Identify which cell holds the provided text, then report its (X, Y) central coordinate. 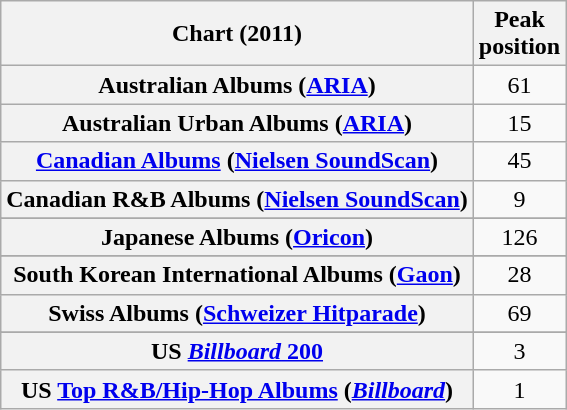
Australian Albums (ARIA) (238, 85)
Canadian R&B Albums (Nielsen SoundScan) (238, 199)
Chart (2011) (238, 34)
Australian Urban Albums (ARIA) (238, 123)
Peak position (519, 34)
126 (519, 237)
1 (519, 389)
Swiss Albums (Schweizer Hitparade) (238, 313)
15 (519, 123)
South Korean International Albums (Gaon) (238, 275)
28 (519, 275)
US Billboard 200 (238, 351)
US Top R&B/Hip-Hop Albums (Billboard) (238, 389)
45 (519, 161)
3 (519, 351)
69 (519, 313)
61 (519, 85)
Japanese Albums (Oricon) (238, 237)
Canadian Albums (Nielsen SoundScan) (238, 161)
9 (519, 199)
